From the cell containing the given text, extract its center point as [X, Y] coordinate. 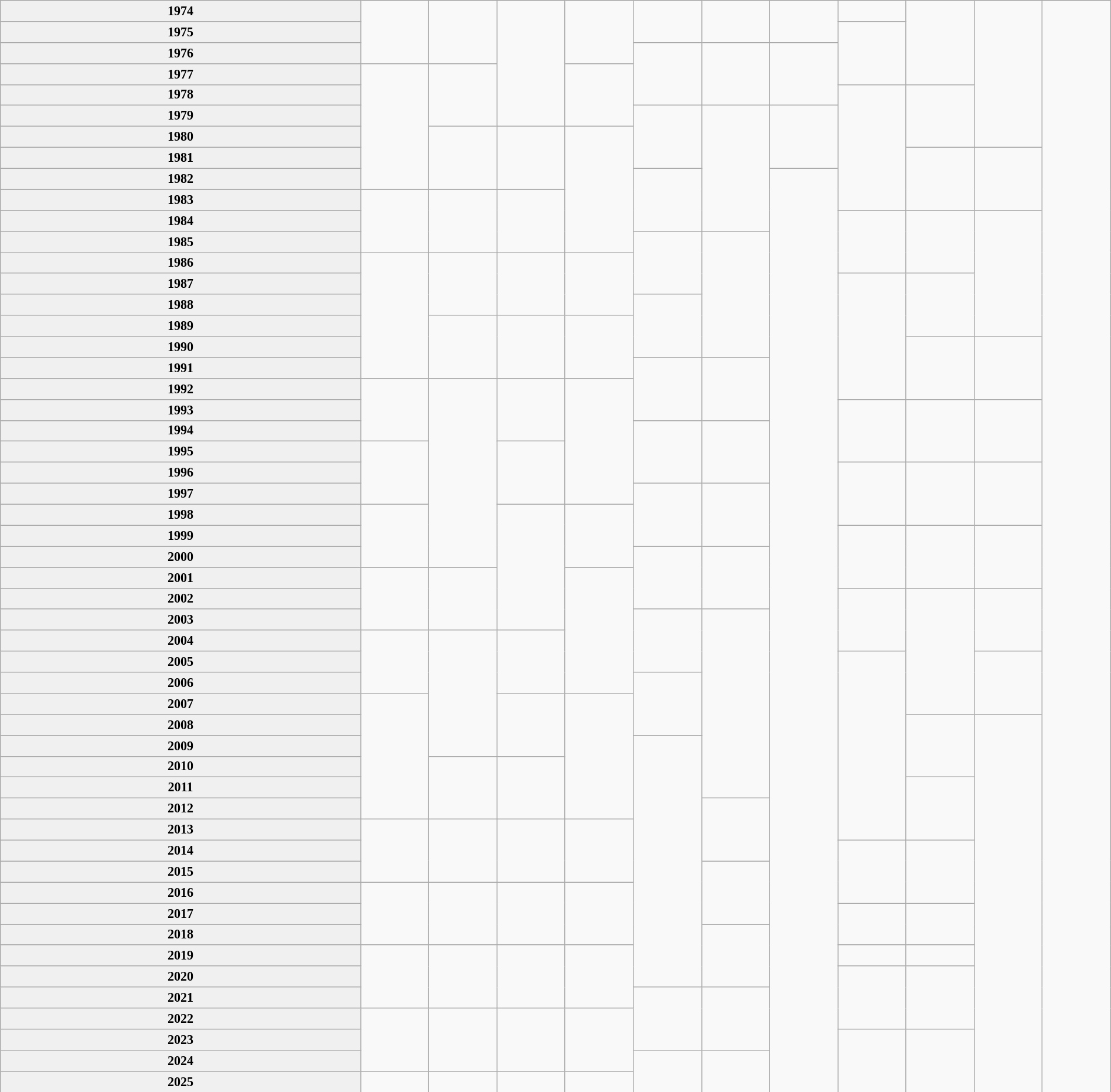
2023 [180, 1039]
1999 [180, 536]
1975 [180, 32]
2016 [180, 893]
2018 [180, 934]
2004 [180, 641]
2007 [180, 703]
2009 [180, 746]
2021 [180, 998]
1976 [180, 53]
1982 [180, 179]
2006 [180, 682]
2002 [180, 598]
1990 [180, 346]
1995 [180, 452]
2024 [180, 1060]
1994 [180, 431]
1993 [180, 410]
1985 [180, 241]
1986 [180, 263]
2014 [180, 851]
2015 [180, 872]
1980 [180, 137]
1978 [180, 95]
1979 [180, 116]
1983 [180, 200]
2013 [180, 829]
2019 [180, 955]
2008 [180, 724]
2025 [180, 1081]
1996 [180, 472]
1998 [180, 515]
2020 [180, 977]
2005 [180, 662]
2000 [180, 557]
1991 [180, 368]
1981 [180, 158]
2017 [180, 913]
2010 [180, 767]
1987 [180, 284]
1992 [180, 389]
1977 [180, 74]
1984 [180, 221]
2022 [180, 1018]
1989 [180, 326]
1997 [180, 494]
2011 [180, 788]
1988 [180, 305]
2003 [180, 620]
1974 [180, 11]
2001 [180, 577]
2012 [180, 808]
